Pinpoint the cell where the given text exists, returning its (X, Y) midpoint coordinate. 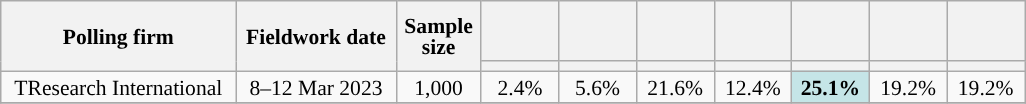
12.4% (753, 86)
8–12 Mar 2023 (316, 86)
2.4% (520, 86)
Fieldwork date (316, 36)
Polling firm (118, 36)
Sample size (438, 36)
TResearch International (118, 86)
1,000 (438, 86)
25.1% (831, 86)
21.6% (675, 86)
5.6% (598, 86)
